Output the (X, Y) coordinate of the center of the cell containing the given text.  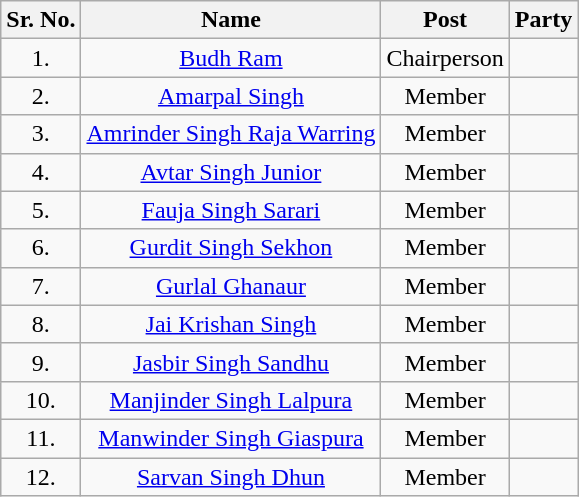
12. (41, 477)
Gurdit Singh Sekhon (231, 248)
Manwinder Singh Giaspura (231, 438)
Jai Krishan Singh (231, 324)
11. (41, 438)
Budh Ram (231, 58)
Amrinder Singh Raja Warring (231, 134)
Avtar Singh Junior (231, 172)
5. (41, 210)
Name (231, 20)
8. (41, 324)
10. (41, 400)
6. (41, 248)
3. (41, 134)
7. (41, 286)
4. (41, 172)
Party (543, 20)
Jasbir Singh Sandhu (231, 362)
Post (445, 20)
Sarvan Singh Dhun (231, 477)
Gurlal Ghanaur (231, 286)
2. (41, 96)
Amarpal Singh (231, 96)
Sr. No. (41, 20)
1. (41, 58)
Manjinder Singh Lalpura (231, 400)
9. (41, 362)
Chairperson (445, 58)
Fauja Singh Sarari (231, 210)
